Provide the [x, y] coordinate of the cell's center where the given text is located.  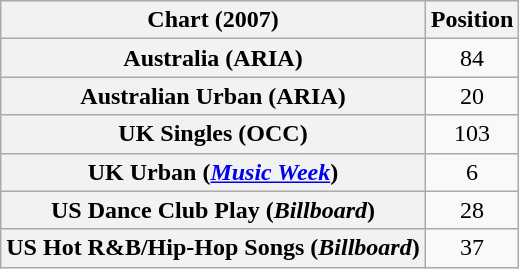
US Dance Club Play (Billboard) [213, 210]
6 [472, 172]
20 [472, 96]
Chart (2007) [213, 20]
28 [472, 210]
UK Singles (OCC) [213, 134]
UK Urban (Music Week) [213, 172]
US Hot R&B/Hip-Hop Songs (Billboard) [213, 248]
37 [472, 248]
Position [472, 20]
84 [472, 58]
Australian Urban (ARIA) [213, 96]
Australia (ARIA) [213, 58]
103 [472, 134]
